For the text-containing cell, return its midpoint in [x, y] coordinate format. 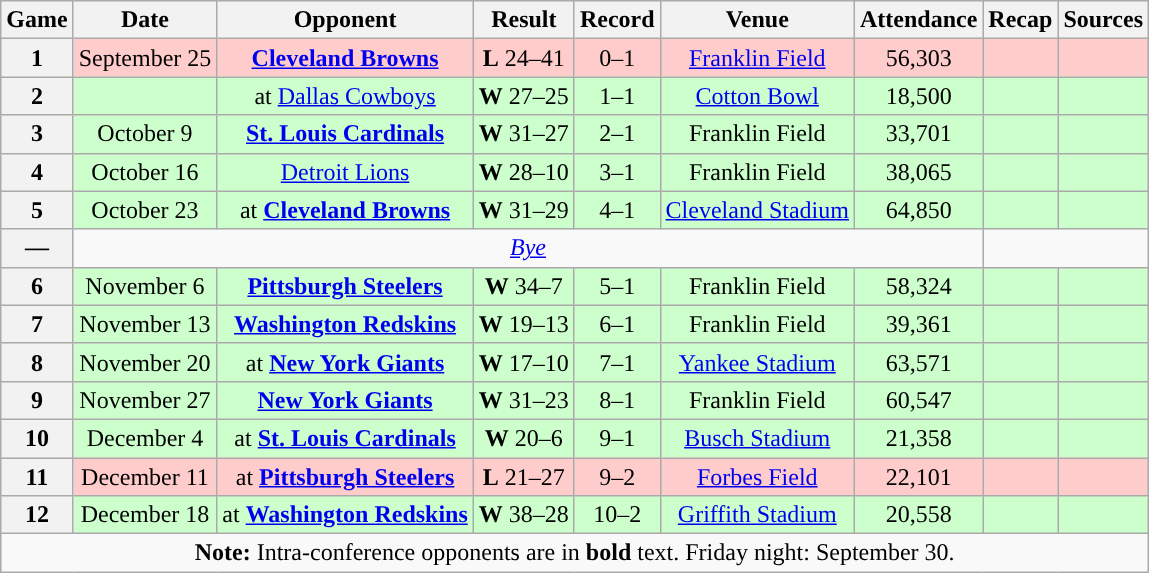
Result [524, 20]
3 [37, 134]
St. Louis Cardinals [345, 134]
Washington Redskins [345, 324]
33,701 [918, 134]
November 13 [145, 324]
Bye [528, 248]
L 21–27 [524, 477]
October 23 [145, 210]
6 [37, 286]
58,324 [918, 286]
56,303 [918, 58]
at Washington Redskins [345, 515]
4 [37, 172]
9–1 [617, 438]
at Cleveland Browns [345, 210]
6–1 [617, 324]
Recap [1020, 20]
at New York Giants [345, 362]
W 28–10 [524, 172]
11 [37, 477]
38,065 [918, 172]
W 27–25 [524, 96]
5–1 [617, 286]
63,571 [918, 362]
November 20 [145, 362]
3–1 [617, 172]
November 27 [145, 400]
W 31–27 [524, 134]
Pittsburgh Steelers [345, 286]
October 9 [145, 134]
Cotton Bowl [757, 96]
Date [145, 20]
December 18 [145, 515]
W 19–13 [524, 324]
Yankee Stadium [757, 362]
— [37, 248]
Busch Stadium [757, 438]
Detroit Lions [345, 172]
W 20–6 [524, 438]
December 4 [145, 438]
9 [37, 400]
20,558 [918, 515]
7 [37, 324]
W 31–29 [524, 210]
9–2 [617, 477]
September 25 [145, 58]
7–1 [617, 362]
W 31–23 [524, 400]
64,850 [918, 210]
2 [37, 96]
21,358 [918, 438]
W 38–28 [524, 515]
at St. Louis Cardinals [345, 438]
10–2 [617, 515]
18,500 [918, 96]
Opponent [345, 20]
Attendance [918, 20]
December 11 [145, 477]
Game [37, 20]
0–1 [617, 58]
New York Giants [345, 400]
W 17–10 [524, 362]
at Pittsburgh Steelers [345, 477]
60,547 [918, 400]
L 24–41 [524, 58]
October 16 [145, 172]
1–1 [617, 96]
Cleveland Browns [345, 58]
Record [617, 20]
Forbes Field [757, 477]
8–1 [617, 400]
2–1 [617, 134]
Sources [1104, 20]
1 [37, 58]
22,101 [918, 477]
5 [37, 210]
4–1 [617, 210]
Cleveland Stadium [757, 210]
Griffith Stadium [757, 515]
8 [37, 362]
November 6 [145, 286]
39,361 [918, 324]
Venue [757, 20]
12 [37, 515]
W 34–7 [524, 286]
at Dallas Cowboys [345, 96]
Note: Intra-conference opponents are in bold text. Friday night: September 30. [575, 553]
10 [37, 438]
